From the cell containing the given text, extract its center point as [x, y] coordinate. 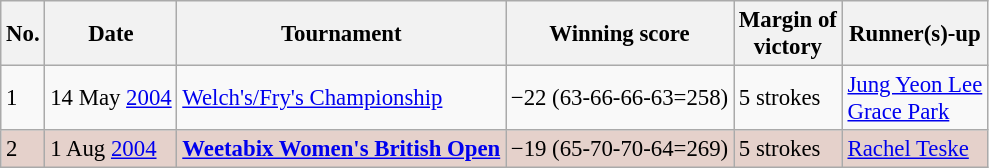
No. [23, 34]
1 Aug 2004 [111, 149]
Rachel Teske [914, 149]
Winning score [620, 34]
2 [23, 149]
Margin ofvictory [788, 34]
Runner(s)-up [914, 34]
−22 (63-66-66-63=258) [620, 98]
−19 (65-70-70-64=269) [620, 149]
14 May 2004 [111, 98]
Date [111, 34]
Jung Yeon Lee Grace Park [914, 98]
Tournament [342, 34]
1 [23, 98]
Weetabix Women's British Open [342, 149]
Welch's/Fry's Championship [342, 98]
